Return (x, y) of the center of cell containing provided text 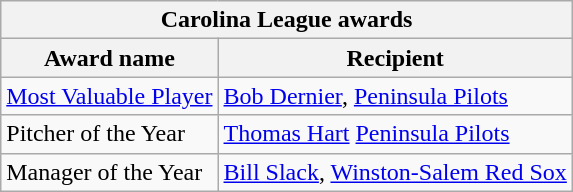
Manager of the Year (110, 172)
Award name (110, 58)
Thomas Hart Peninsula Pilots (395, 134)
Bill Slack, Winston-Salem Red Sox (395, 172)
Pitcher of the Year (110, 134)
Recipient (395, 58)
Carolina League awards (287, 20)
Most Valuable Player (110, 96)
Bob Dernier, Peninsula Pilots (395, 96)
